Provide the (x, y) coordinate of the cell's center where the given text is located.  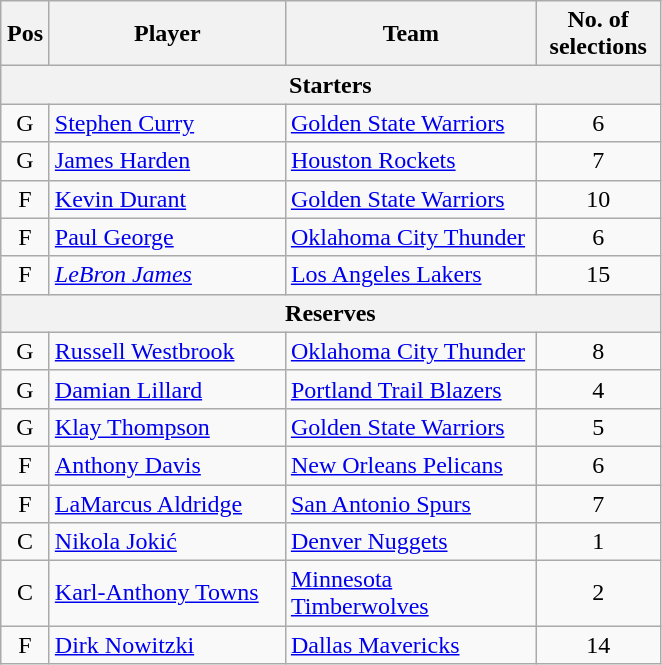
New Orleans Pelicans (410, 465)
Klay Thompson (167, 427)
Dallas Mavericks (410, 645)
Minnesota Timberwolves (410, 594)
15 (598, 275)
10 (598, 199)
Dirk Nowitzki (167, 645)
Kevin Durant (167, 199)
Paul George (167, 237)
Anthony Davis (167, 465)
Portland Trail Blazers (410, 389)
5 (598, 427)
LeBron James (167, 275)
Houston Rockets (410, 161)
Russell Westbrook (167, 351)
1 (598, 542)
2 (598, 594)
Reserves (330, 313)
Karl-Anthony Towns (167, 594)
No. of selections (598, 34)
Denver Nuggets (410, 542)
Damian Lillard (167, 389)
Nikola Jokić (167, 542)
Team (410, 34)
San Antonio Spurs (410, 503)
Player (167, 34)
14 (598, 645)
4 (598, 389)
Pos (26, 34)
8 (598, 351)
Stephen Curry (167, 123)
James Harden (167, 161)
Los Angeles Lakers (410, 275)
Starters (330, 85)
LaMarcus Aldridge (167, 503)
